From the cell containing the given text, extract its center point as [X, Y] coordinate. 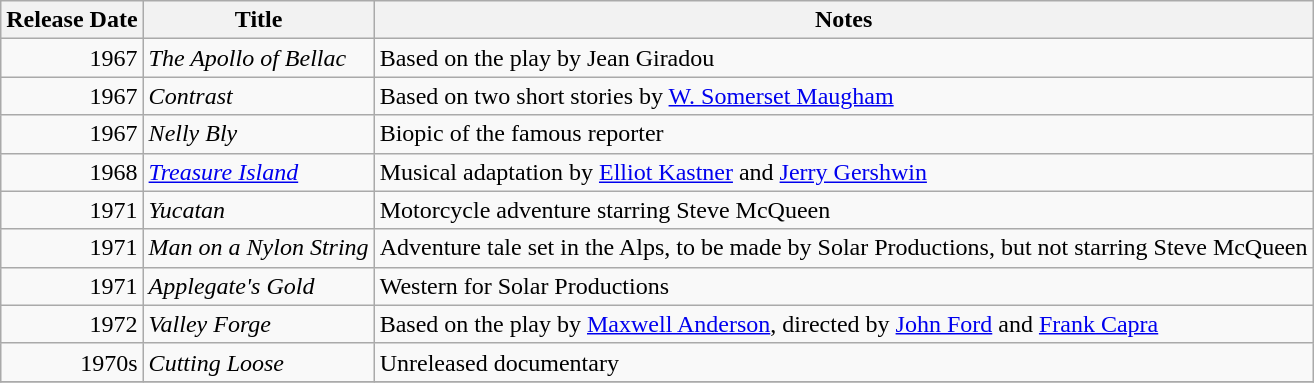
Unreleased documentary [844, 362]
Nelly Bly [258, 134]
Contrast [258, 96]
1970s [72, 362]
Western for Solar Productions [844, 286]
Valley Forge [258, 324]
Based on two short stories by W. Somerset Maugham [844, 96]
Based on the play by Maxwell Anderson, directed by John Ford and Frank Capra [844, 324]
Based on the play by Jean Giradou [844, 58]
Adventure tale set in the Alps, to be made by Solar Productions, but not starring Steve McQueen [844, 248]
Notes [844, 20]
1968 [72, 172]
Release Date [72, 20]
Treasure Island [258, 172]
Title [258, 20]
Musical adaptation by Elliot Kastner and Jerry Gershwin [844, 172]
The Apollo of Bellac [258, 58]
Motorcycle adventure starring Steve McQueen [844, 210]
1972 [72, 324]
Yucatan [258, 210]
Cutting Loose [258, 362]
Applegate's Gold [258, 286]
Biopic of the famous reporter [844, 134]
Man on a Nylon String [258, 248]
